For the text-containing cell, return its midpoint in [x, y] coordinate format. 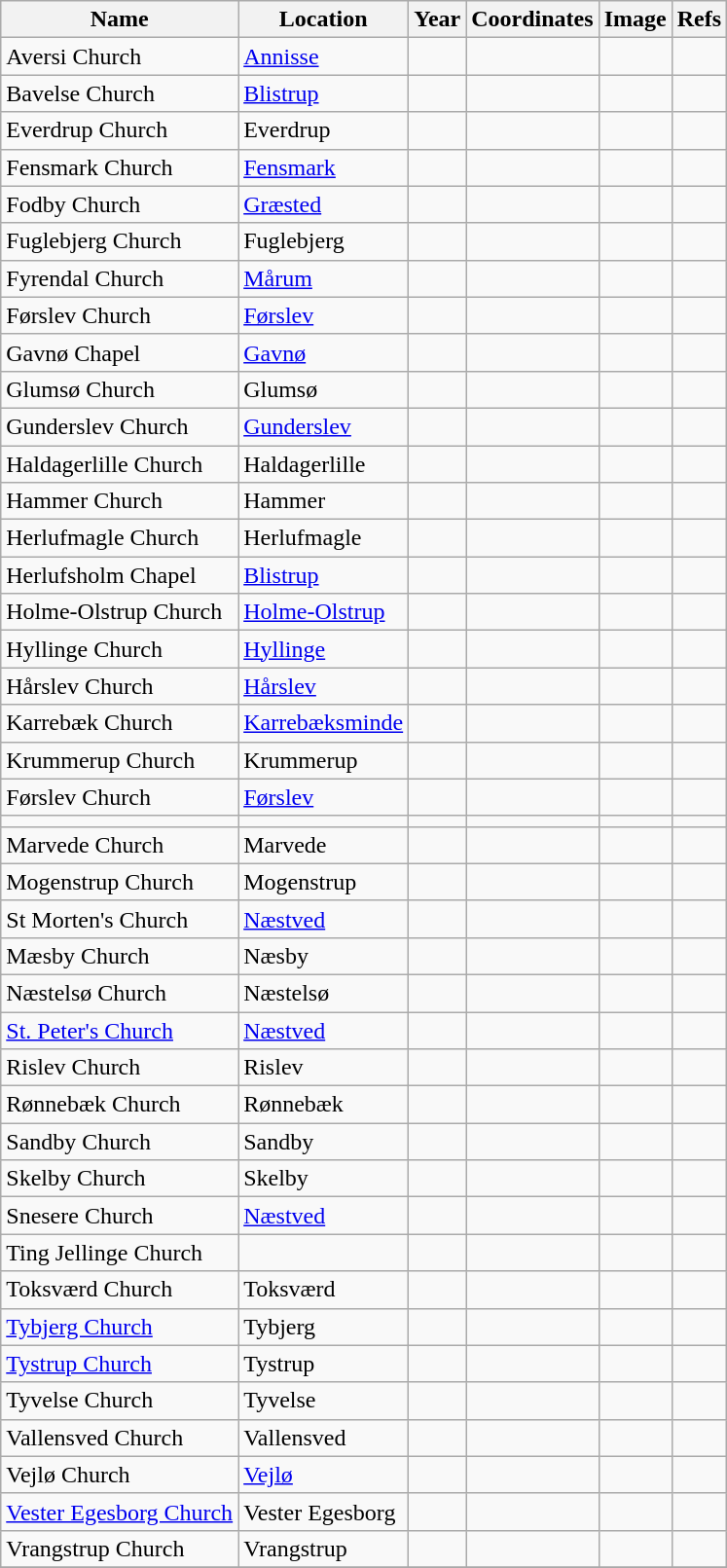
Tyvelse [323, 1401]
Fodby Church [120, 204]
Image [635, 19]
Holme-Olstrup [323, 612]
Krummerup Church [120, 760]
Rislev Church [120, 1068]
Vrangstrup Church [120, 1549]
Mæsby Church [120, 956]
Herlufmagle [323, 538]
Hårslev Church [120, 686]
Location [323, 19]
Tystrup Church [120, 1364]
Gunderslev Church [120, 426]
Name [120, 19]
St Morten's Church [120, 919]
Mårum [323, 278]
Marvede Church [120, 845]
Næsby [323, 956]
Græsted [323, 204]
Rislev [323, 1068]
Holme-Olstrup Church [120, 612]
Gavnø Chapel [120, 352]
Coordinates [532, 19]
Everdrup [323, 130]
Vester Egesborg [323, 1512]
Glumsø Church [120, 389]
Karrebæk Church [120, 723]
Snesere Church [120, 1216]
Tybjerg [323, 1327]
Karrebæksminde [323, 723]
Sandby [323, 1142]
Glumsø [323, 389]
Hårslev [323, 686]
Vejlø Church [120, 1475]
Gunderslev [323, 426]
Toksværd Church [120, 1290]
Rønnebæk [323, 1105]
Fensmark Church [120, 167]
St. Peter's Church [120, 1031]
Skelby [323, 1179]
Marvede [323, 845]
Vallensved [323, 1438]
Toksværd [323, 1290]
Vester Egesborg Church [120, 1512]
Fensmark [323, 167]
Fuglebjerg [323, 241]
Vrangstrup [323, 1549]
Næstelsø Church [120, 993]
Haldagerlille Church [120, 464]
Ting Jellinge Church [120, 1253]
Skelby Church [120, 1179]
Vejlø [323, 1475]
Hyllinge Church [120, 649]
Vallensved Church [120, 1438]
Haldagerlille [323, 464]
Herlufsholm Chapel [120, 575]
Aversi Church [120, 56]
Hyllinge [323, 649]
Krummerup [323, 760]
Næstelsø [323, 993]
Bavelse Church [120, 93]
Tystrup [323, 1364]
Hammer [323, 501]
Tyvelse Church [120, 1401]
Year [438, 19]
Hammer Church [120, 501]
Refs [699, 19]
Annisse [323, 56]
Mogenstrup Church [120, 882]
Everdrup Church [120, 130]
Mogenstrup [323, 882]
Gavnø [323, 352]
Herlufmagle Church [120, 538]
Fuglebjerg Church [120, 241]
Rønnebæk Church [120, 1105]
Fyrendal Church [120, 278]
Sandby Church [120, 1142]
Tybjerg Church [120, 1327]
